Capture the cell that displays the provided text and extract its (x, y) central coordinate. 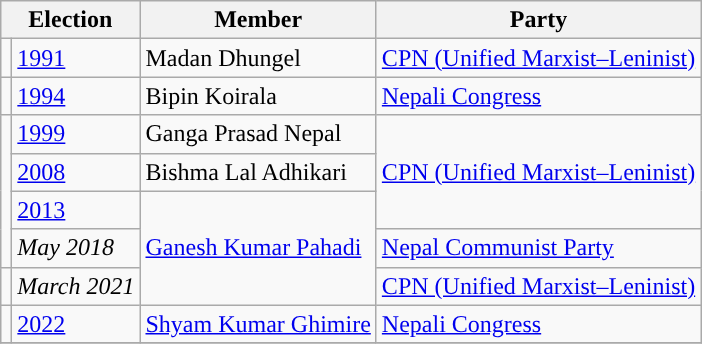
May 2018 (76, 248)
March 2021 (76, 286)
Ganga Prasad Nepal (258, 134)
Member (258, 20)
Nepal Communist Party (538, 248)
Bishma Lal Adhikari (258, 172)
1994 (76, 96)
Election (70, 20)
2022 (76, 324)
Madan Dhungel (258, 58)
Ganesh Kumar Pahadi (258, 248)
Shyam Kumar Ghimire (258, 324)
1999 (76, 134)
1991 (76, 58)
Party (538, 20)
Bipin Koirala (258, 96)
2008 (76, 172)
2013 (76, 210)
